Provide the [x, y] coordinate of the cell's center where the given text is located.  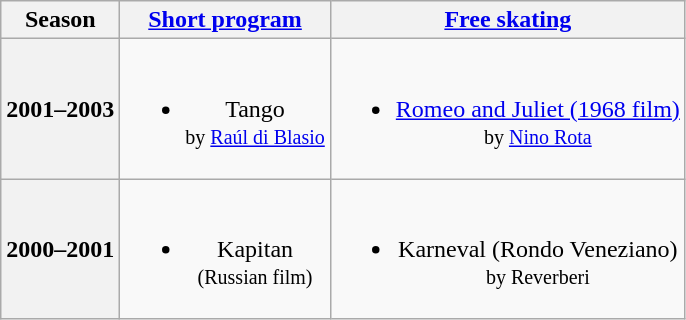
Kapitan (Russian film) [225, 249]
Romeo and Juliet (1968 film) by Nino Rota [508, 109]
2000–2001 [60, 249]
Karneval (Rondo Veneziano) by Reverberi [508, 249]
Tango by Raúl di Blasio [225, 109]
Short program [225, 20]
Free skating [508, 20]
Season [60, 20]
2001–2003 [60, 109]
